Extract the (x, y) coordinate from the center of the cell holding the provided text.  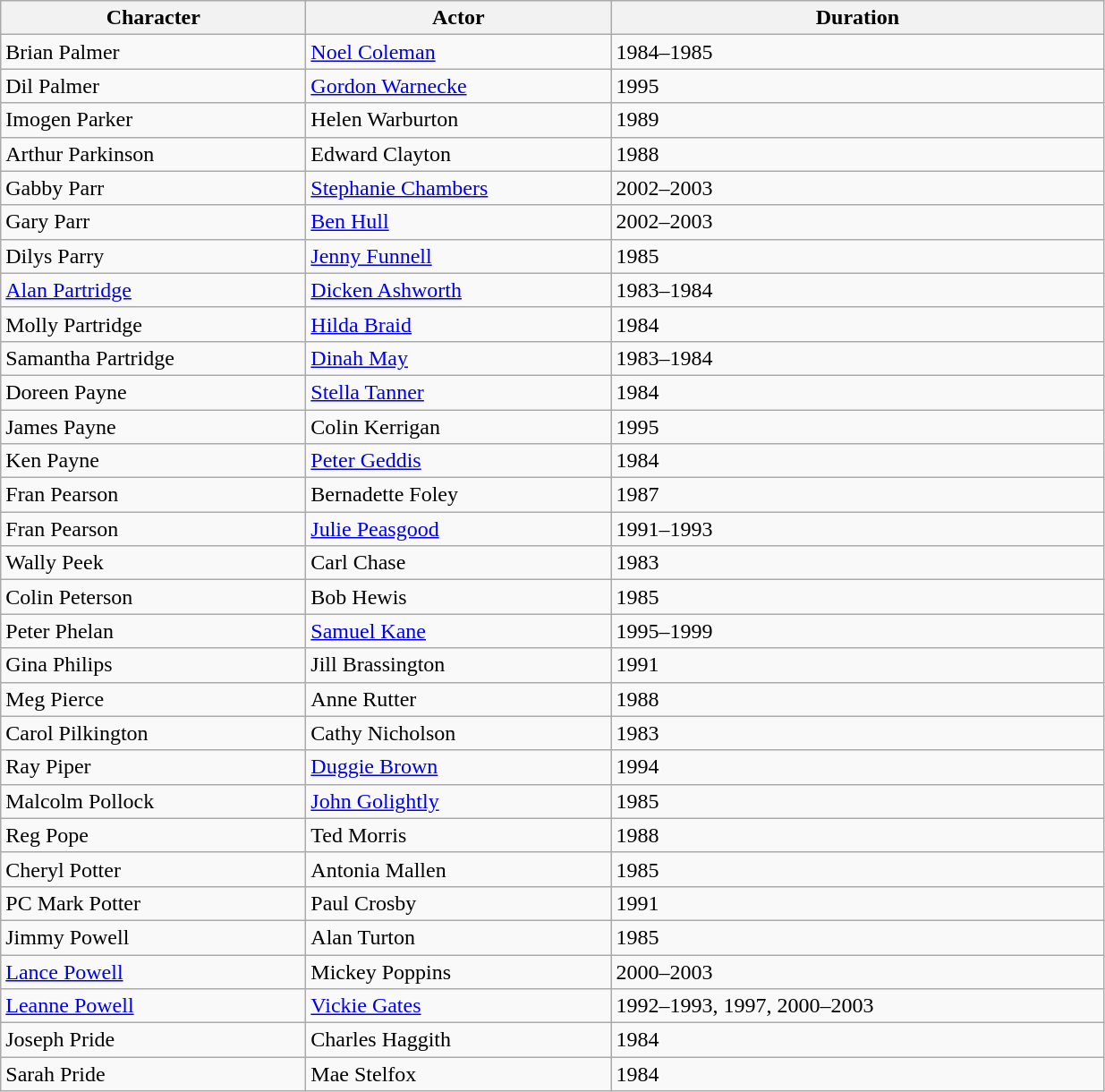
Duggie Brown (458, 767)
Malcolm Pollock (154, 801)
Stephanie Chambers (458, 188)
1995–1999 (857, 631)
Actor (458, 18)
1991–1993 (857, 529)
Ken Payne (154, 461)
Ted Morris (458, 835)
Sarah Pride (154, 1074)
Meg Pierce (154, 699)
Charles Haggith (458, 1040)
Dinah May (458, 358)
Wally Peek (154, 563)
Peter Phelan (154, 631)
Cheryl Potter (154, 869)
Leanne Powell (154, 1006)
Imogen Parker (154, 120)
Jenny Funnell (458, 256)
Joseph Pride (154, 1040)
Paul Crosby (458, 903)
Antonia Mallen (458, 869)
Noel Coleman (458, 52)
Gina Philips (154, 665)
Edward Clayton (458, 154)
Ray Piper (154, 767)
Brian Palmer (154, 52)
Arthur Parkinson (154, 154)
Carol Pilkington (154, 733)
Jill Brassington (458, 665)
Gabby Parr (154, 188)
Stella Tanner (458, 392)
Gary Parr (154, 222)
2000–2003 (857, 971)
1987 (857, 495)
Jimmy Powell (154, 937)
Reg Pope (154, 835)
Vickie Gates (458, 1006)
Dicken Ashworth (458, 290)
Anne Rutter (458, 699)
1994 (857, 767)
Gordon Warnecke (458, 86)
Samuel Kane (458, 631)
Colin Kerrigan (458, 427)
Peter Geddis (458, 461)
1984–1985 (857, 52)
1992–1993, 1997, 2000–2003 (857, 1006)
Cathy Nicholson (458, 733)
Alan Partridge (154, 290)
Dilys Parry (154, 256)
Dil Palmer (154, 86)
PC Mark Potter (154, 903)
John Golightly (458, 801)
Samantha Partridge (154, 358)
James Payne (154, 427)
1989 (857, 120)
Colin Peterson (154, 597)
Alan Turton (458, 937)
Julie Peasgood (458, 529)
Lance Powell (154, 971)
Helen Warburton (458, 120)
Hilda Braid (458, 324)
Ben Hull (458, 222)
Bernadette Foley (458, 495)
Doreen Payne (154, 392)
Duration (857, 18)
Mae Stelfox (458, 1074)
Bob Hewis (458, 597)
Carl Chase (458, 563)
Character (154, 18)
Mickey Poppins (458, 971)
Molly Partridge (154, 324)
